Extract the [x, y] coordinate from the center of the cell holding the provided text.  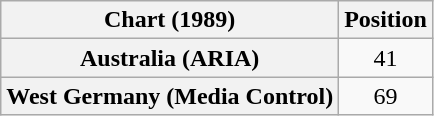
Chart (1989) [170, 20]
69 [386, 96]
41 [386, 58]
Australia (ARIA) [170, 58]
West Germany (Media Control) [170, 96]
Position [386, 20]
